Identify which cell holds the provided text, then report its [X, Y] central coordinate. 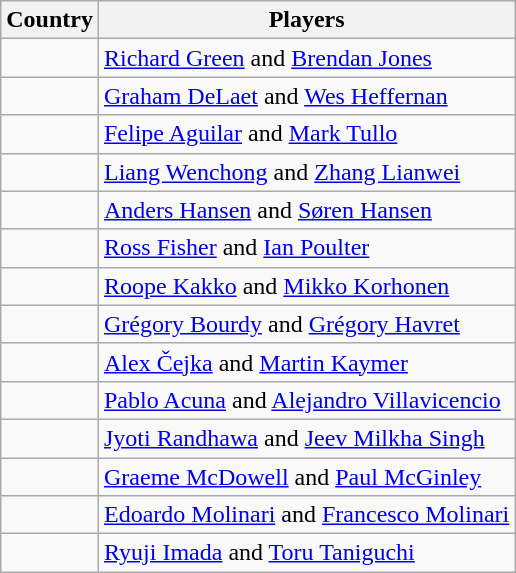
Liang Wenchong and Zhang Lianwei [306, 172]
Ross Fisher and Ian Poulter [306, 248]
Graeme McDowell and Paul McGinley [306, 477]
Anders Hansen and Søren Hansen [306, 210]
Country [50, 20]
Roope Kakko and Mikko Korhonen [306, 286]
Graham DeLaet and Wes Heffernan [306, 96]
Pablo Acuna and Alejandro Villavicencio [306, 400]
Players [306, 20]
Grégory Bourdy and Grégory Havret [306, 324]
Alex Čejka and Martin Kaymer [306, 362]
Felipe Aguilar and Mark Tullo [306, 134]
Jyoti Randhawa and Jeev Milkha Singh [306, 438]
Ryuji Imada and Toru Taniguchi [306, 553]
Richard Green and Brendan Jones [306, 58]
Edoardo Molinari and Francesco Molinari [306, 515]
